Locate the cell with the specified text and output its (x, y) center coordinate. 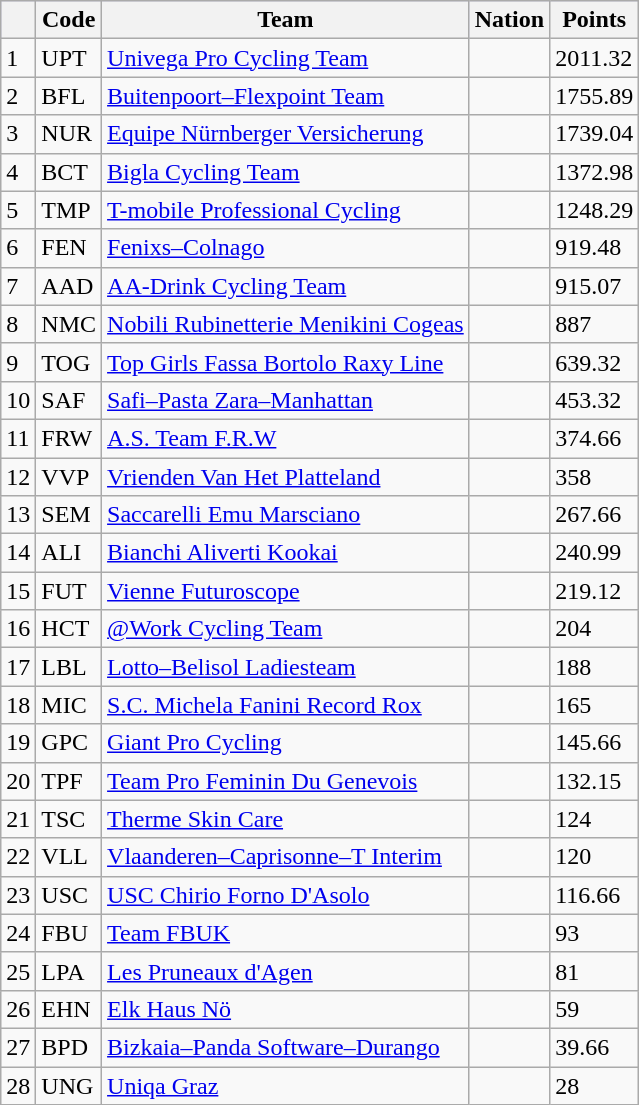
5 (18, 210)
NUR (69, 134)
24 (18, 933)
81 (594, 971)
2 (18, 96)
Bizkaia–Panda Software–Durango (286, 1047)
Team FBUK (286, 933)
124 (594, 819)
9 (18, 362)
887 (594, 324)
39.66 (594, 1047)
Fenixs–Colnago (286, 248)
SEM (69, 515)
25 (18, 971)
14 (18, 553)
Lotto–Belisol Ladiesteam (286, 667)
Points (594, 20)
21 (18, 819)
TMP (69, 210)
Bigla Cycling Team (286, 172)
LBL (69, 667)
93 (594, 933)
USC (69, 895)
Vienne Futuroscope (286, 591)
120 (594, 857)
17 (18, 667)
915.07 (594, 286)
165 (594, 705)
UNG (69, 1085)
Bianchi Aliverti Kookai (286, 553)
6 (18, 248)
Nation (509, 20)
UPT (69, 58)
MIC (69, 705)
FBU (69, 933)
GPC (69, 743)
358 (594, 477)
1 (18, 58)
10 (18, 400)
@Work Cycling Team (286, 629)
1755.89 (594, 96)
132.15 (594, 781)
Top Girls Fassa Bortolo Raxy Line (286, 362)
Team Pro Feminin Du Genevois (286, 781)
15 (18, 591)
Giant Pro Cycling (286, 743)
BFL (69, 96)
16 (18, 629)
374.66 (594, 438)
Elk Haus Nö (286, 1009)
11 (18, 438)
Team (286, 20)
919.48 (594, 248)
FEN (69, 248)
20 (18, 781)
Safi–Pasta Zara–Manhattan (286, 400)
219.12 (594, 591)
Nobili Rubinetterie Menikini Cogeas (286, 324)
BPD (69, 1047)
18 (18, 705)
ALI (69, 553)
AAD (69, 286)
116.66 (594, 895)
Equipe Nürnberger Versicherung (286, 134)
3 (18, 134)
Therme Skin Care (286, 819)
23 (18, 895)
204 (594, 629)
TSC (69, 819)
AA-Drink Cycling Team (286, 286)
22 (18, 857)
Vlaanderen–Caprisonne–T Interim (286, 857)
267.66 (594, 515)
1739.04 (594, 134)
27 (18, 1047)
VLL (69, 857)
NMC (69, 324)
BCT (69, 172)
TPF (69, 781)
453.32 (594, 400)
LPA (69, 971)
7 (18, 286)
1372.98 (594, 172)
8 (18, 324)
S.C. Michela Fanini Record Rox (286, 705)
188 (594, 667)
145.66 (594, 743)
SAF (69, 400)
FRW (69, 438)
13 (18, 515)
FUT (69, 591)
EHN (69, 1009)
USC Chirio Forno D'Asolo (286, 895)
Buitenpoort–Flexpoint Team (286, 96)
639.32 (594, 362)
HCT (69, 629)
2011.32 (594, 58)
TOG (69, 362)
12 (18, 477)
4 (18, 172)
19 (18, 743)
A.S. Team F.R.W (286, 438)
Saccarelli Emu Marsciano (286, 515)
240.99 (594, 553)
Les Pruneaux d'Agen (286, 971)
Univega Pro Cycling Team (286, 58)
1248.29 (594, 210)
59 (594, 1009)
26 (18, 1009)
Uniqa Graz (286, 1085)
Vrienden Van Het Platteland (286, 477)
Code (69, 20)
VVP (69, 477)
T-mobile Professional Cycling (286, 210)
